Return [x, y] of the center of cell containing provided text 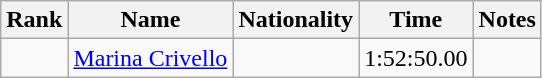
Rank [34, 20]
Notes [507, 20]
Time [416, 20]
1:52:50.00 [416, 58]
Nationality [296, 20]
Marina Crivello [150, 58]
Name [150, 20]
